Output the [X, Y] coordinate of the center of the cell containing the given text.  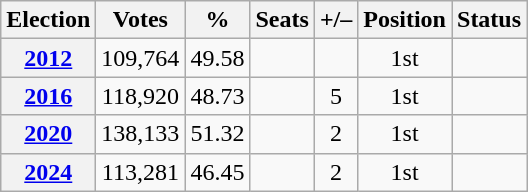
109,764 [140, 58]
2020 [48, 134]
118,920 [140, 96]
113,281 [140, 172]
138,133 [140, 134]
Votes [140, 20]
5 [336, 96]
% [218, 20]
49.58 [218, 58]
2012 [48, 58]
Seats [282, 20]
Position [405, 20]
Election [48, 20]
Status [490, 20]
46.45 [218, 172]
+/– [336, 20]
51.32 [218, 134]
48.73 [218, 96]
2024 [48, 172]
2016 [48, 96]
